Capture the cell that displays the provided text and extract its [X, Y] central coordinate. 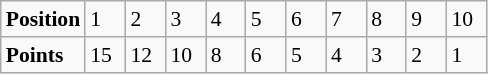
9 [426, 19]
15 [105, 55]
12 [145, 55]
7 [346, 19]
Position [43, 19]
Points [43, 55]
